Find where the given text appears and provide that cell's center as [x, y] coordinate. 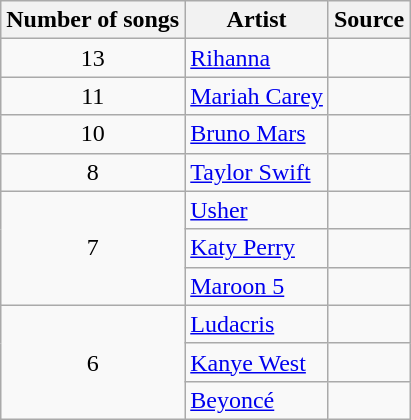
Maroon 5 [257, 286]
Usher [257, 210]
8 [93, 172]
Katy Perry [257, 248]
Bruno Mars [257, 134]
11 [93, 96]
Artist [257, 20]
Beyoncé [257, 400]
Mariah Carey [257, 96]
Source [368, 20]
Taylor Swift [257, 172]
13 [93, 58]
Number of songs [93, 20]
Kanye West [257, 362]
Rihanna [257, 58]
6 [93, 362]
7 [93, 248]
10 [93, 134]
Ludacris [257, 324]
